Pinpoint the cell where the given text exists, returning its [x, y] midpoint coordinate. 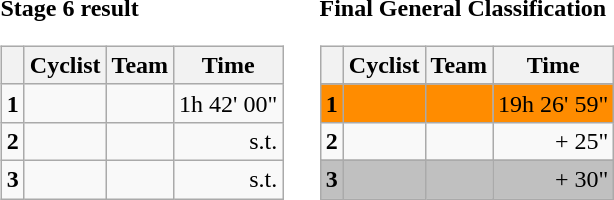
1h 42' 00" [228, 103]
+ 25" [554, 141]
19h 26' 59" [554, 103]
+ 30" [554, 179]
